Return the [x, y] coordinate for the center point of the cell that contains the specified text.  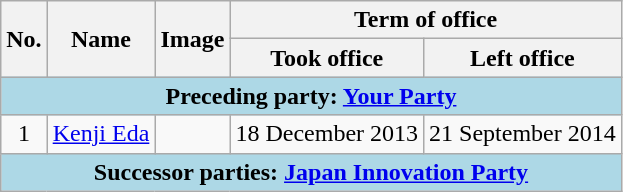
Kenji Eda [101, 134]
Successor parties: Japan Innovation Party [312, 172]
21 September 2014 [523, 134]
Name [101, 39]
Took office [327, 58]
Preceding party: Your Party [312, 96]
Left office [523, 58]
No. [24, 39]
Image [192, 39]
1 [24, 134]
Term of office [426, 20]
18 December 2013 [327, 134]
